Return the [x, y] coordinate for the center point of the cell that contains the specified text.  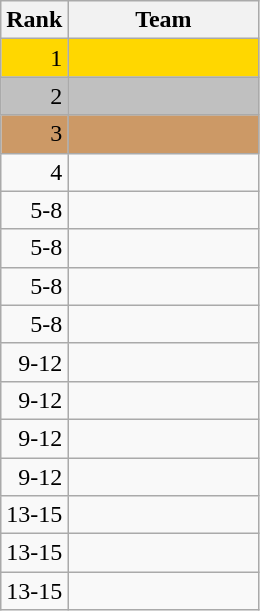
3 [34, 134]
Rank [34, 20]
1 [34, 58]
Team [164, 20]
4 [34, 172]
2 [34, 96]
